Detect which cell encompasses the target text, then output its (X, Y) center coordinate. 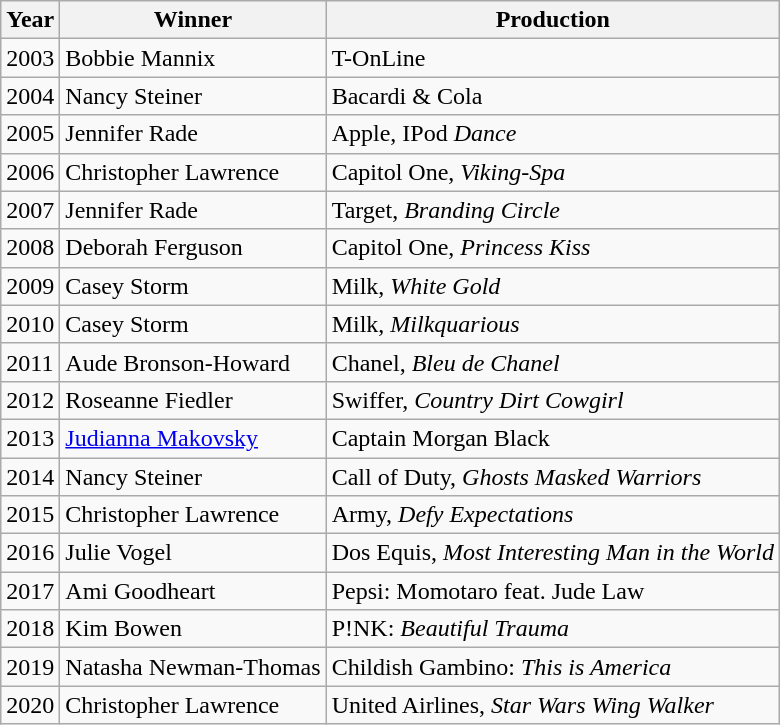
Pepsi: Momotaro feat. Jude Law (552, 591)
Judianna Makovsky (193, 438)
2008 (30, 248)
Chanel, Bleu de Chanel (552, 362)
2010 (30, 324)
Roseanne Fiedler (193, 400)
Year (30, 20)
P!NK: Beautiful Trauma (552, 629)
Call of Duty, Ghosts Masked Warriors (552, 477)
Natasha Newman-Thomas (193, 667)
Capitol One, Princess Kiss (552, 248)
Deborah Ferguson (193, 248)
Army, Defy Expectations (552, 515)
Captain Morgan Black (552, 438)
Capitol One, Viking-Spa (552, 172)
Swiffer, Country Dirt Cowgirl (552, 400)
Milk, White Gold (552, 286)
2018 (30, 629)
Milk, Milkquarious (552, 324)
2019 (30, 667)
2003 (30, 58)
2014 (30, 477)
Dos Equis, Most Interesting Man in the World (552, 553)
2013 (30, 438)
2004 (30, 96)
Bacardi & Cola (552, 96)
Julie Vogel (193, 553)
United Airlines, Star Wars Wing Walker (552, 705)
Aude Bronson-Howard (193, 362)
2011 (30, 362)
2006 (30, 172)
Childish Gambino: This is America (552, 667)
2009 (30, 286)
Bobbie Mannix (193, 58)
2016 (30, 553)
Kim Bowen (193, 629)
2005 (30, 134)
Winner (193, 20)
2015 (30, 515)
2020 (30, 705)
2007 (30, 210)
Production (552, 20)
Apple, IPod Dance (552, 134)
2017 (30, 591)
T-OnLine (552, 58)
Ami Goodheart (193, 591)
Target, Branding Circle (552, 210)
2012 (30, 400)
